Scan for the cell matching the given text and deliver its (x, y) coordinate at center. 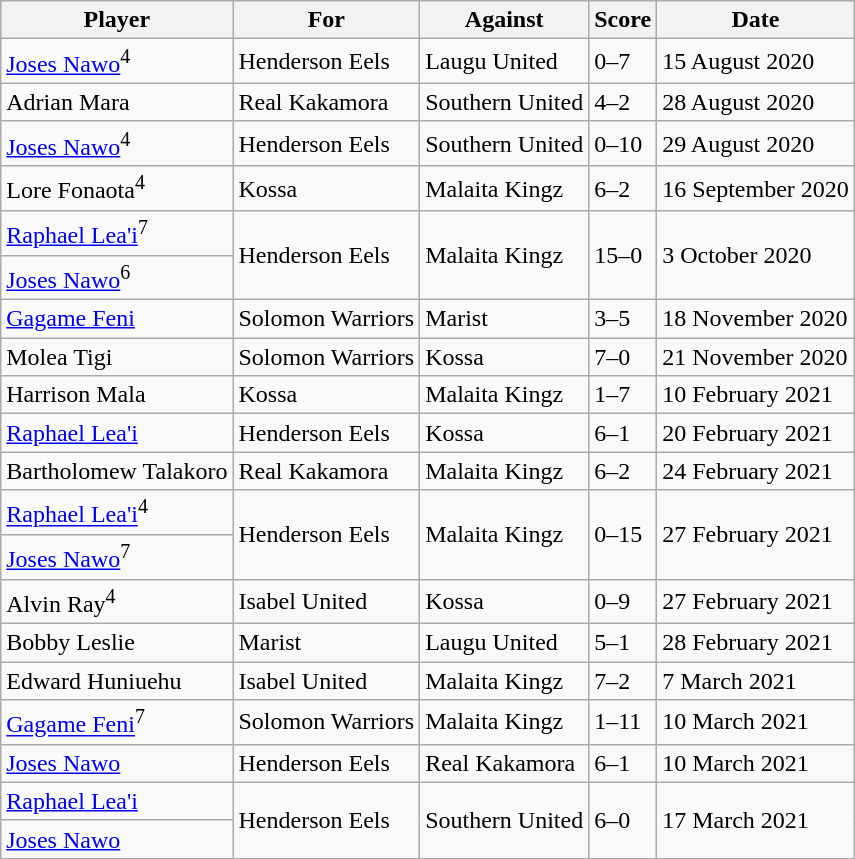
For (326, 20)
0–10 (623, 144)
0–7 (623, 62)
21 November 2020 (756, 357)
1–7 (623, 395)
3 October 2020 (756, 256)
Molea Tigi (117, 357)
5–1 (623, 643)
29 August 2020 (756, 144)
Against (504, 20)
0–9 (623, 602)
Raphael Lea'i7 (117, 234)
6–0 (623, 820)
Joses Nawo6 (117, 278)
18 November 2020 (756, 319)
15–0 (623, 256)
Harrison Mala (117, 395)
Score (623, 20)
Raphael Lea'i4 (117, 512)
Player (117, 20)
7 March 2021 (756, 681)
Edward Huniuehu (117, 681)
28 February 2021 (756, 643)
Adrian Mara (117, 102)
1–11 (623, 722)
4–2 (623, 102)
0–15 (623, 534)
16 September 2020 (756, 188)
Lore Fonaota4 (117, 188)
28 August 2020 (756, 102)
Bobby Leslie (117, 643)
Alvin Ray4 (117, 602)
17 March 2021 (756, 820)
15 August 2020 (756, 62)
Joses Nawo7 (117, 558)
Date (756, 20)
Gagame Feni (117, 319)
Bartholomew Talakoro (117, 471)
24 February 2021 (756, 471)
7–2 (623, 681)
10 February 2021 (756, 395)
20 February 2021 (756, 433)
Gagame Feni7 (117, 722)
7–0 (623, 357)
3–5 (623, 319)
